Capture the cell that displays the provided text and extract its (x, y) central coordinate. 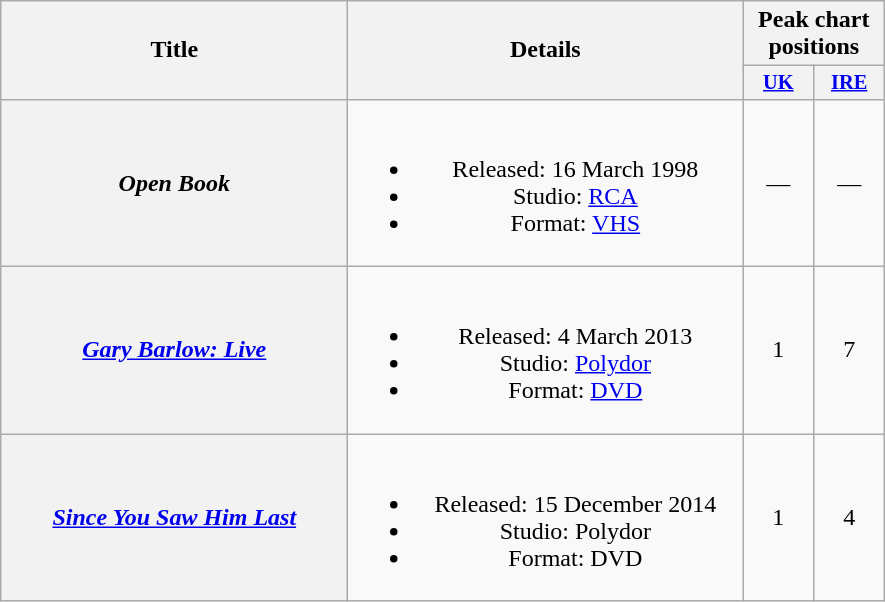
Peak chart positions (814, 34)
Released: 4 March 2013Studio: PolydorFormat: DVD (546, 350)
Open Book (174, 182)
4 (850, 518)
Released: 15 December 2014Studio: PolydorFormat: DVD (546, 518)
Title (174, 50)
IRE (850, 83)
7 (850, 350)
Gary Barlow: Live (174, 350)
Released: 16 March 1998Studio: RCAFormat: VHS (546, 182)
UK (778, 83)
Since You Saw Him Last (174, 518)
Details (546, 50)
